Locate the cell with the specified text and output its [X, Y] center coordinate. 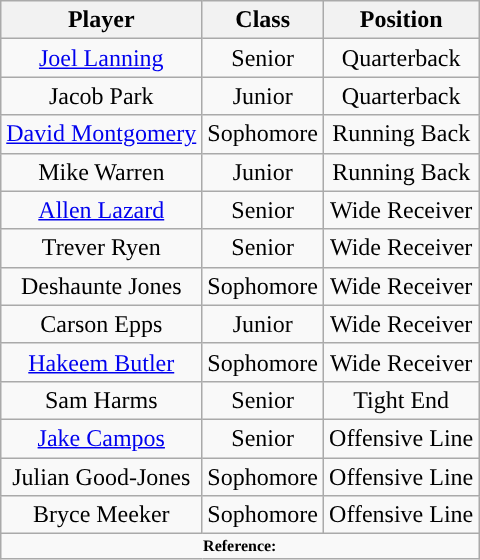
Hakeem Butler [102, 362]
Sam Harms [102, 400]
Reference: [240, 546]
Carson Epps [102, 324]
Jake Campos [102, 438]
Tight End [402, 400]
Class [263, 20]
Player [102, 20]
David Montgomery [102, 134]
Jacob Park [102, 96]
Joel Lanning [102, 58]
Bryce Meeker [102, 515]
Mike Warren [102, 172]
Position [402, 20]
Julian Good-Jones [102, 477]
Allen Lazard [102, 210]
Deshaunte Jones [102, 286]
Trever Ryen [102, 248]
